Find where the given text appears and provide that cell's center as (x, y) coordinate. 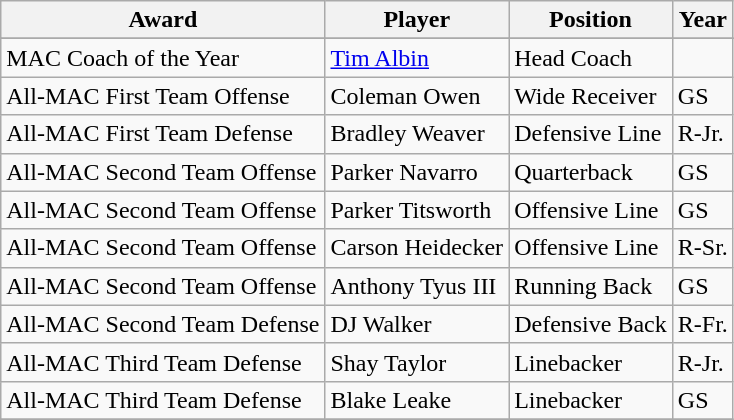
Shay Taylor (417, 362)
All-MAC First Team Offense (163, 96)
R-Fr. (702, 324)
Parker Navarro (417, 172)
Wide Receiver (591, 96)
Blake Leake (417, 400)
MAC Coach of the Year (163, 58)
Carson Heidecker (417, 248)
Running Back (591, 286)
R-Sr. (702, 248)
Defensive Line (591, 134)
DJ Walker (417, 324)
Award (163, 20)
Anthony Tyus III (417, 286)
All-MAC First Team Defense (163, 134)
Parker Titsworth (417, 210)
Player (417, 20)
Coleman Owen (417, 96)
All-MAC Second Team Defense (163, 324)
Quarterback (591, 172)
Head Coach (591, 58)
Defensive Back (591, 324)
Bradley Weaver (417, 134)
Tim Albin (417, 58)
Position (591, 20)
Year (702, 20)
